Provide the (X, Y) coordinate of the cell's center where the given text is located.  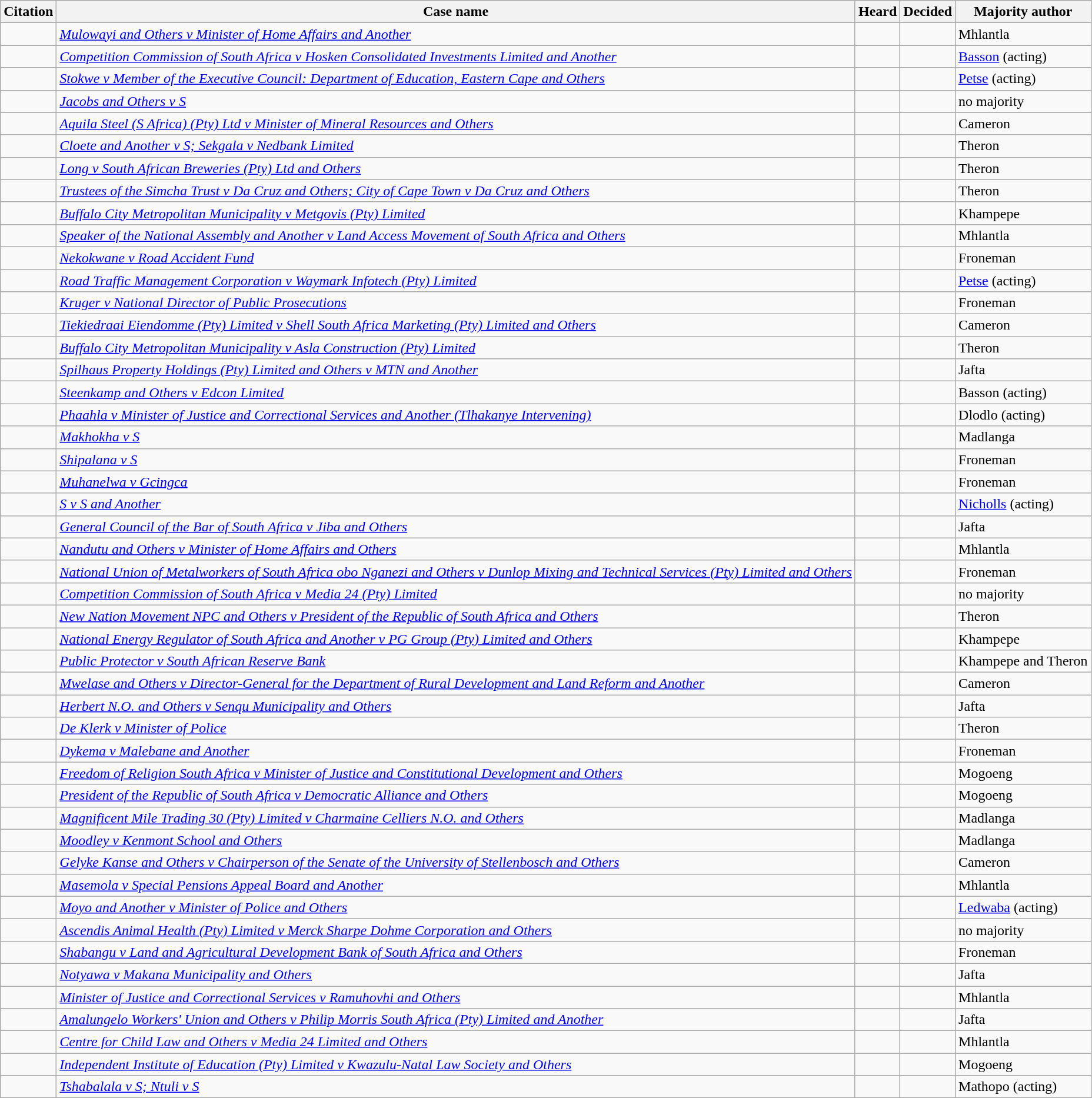
Cloete and Another v S; Sekgala v Nedbank Limited (456, 146)
Nandutu and Others v Minister of Home Affairs and Others (456, 549)
Makhokha v S (456, 437)
Kruger v National Director of Public Prosecutions (456, 303)
Notyawa v Makana Municipality and Others (456, 974)
Trustees of the Simcha Trust v Da Cruz and Others; City of Cape Town v Da Cruz and Others (456, 191)
Centre for Child Law and Others v Media 24 Limited and Others (456, 1042)
Independent Institute of Education (Pty) Limited v Kwazulu-Natal Law Society and Others (456, 1064)
Stokwe v Member of the Executive Council: Department of Education, Eastern Cape and Others (456, 79)
Road Traffic Management Corporation v Waymark Infotech (Pty) Limited (456, 281)
Khampepe and Theron (1024, 661)
Amalungelo Workers' Union and Others v Philip Morris South Africa (Pty) Limited and Another (456, 1020)
Buffalo City Metropolitan Municipality v Metgovis (Pty) Limited (456, 213)
General Council of the Bar of South Africa v Jiba and Others (456, 527)
Mulowayi and Others v Minister of Home Affairs and Another (456, 34)
Competition Commission of South Africa v Hosken Consolidated Investments Limited and Another (456, 56)
Magnificent Mile Trading 30 (Pty) Limited v Charmaine Celliers N.O. and Others (456, 818)
Ascendis Animal Health (Pty) Limited v Merck Sharpe Dohme Corporation and Others (456, 930)
Moodley v Kenmont School and Others (456, 840)
Nekokwane v Road Accident Fund (456, 258)
Shipalana v S (456, 460)
Buffalo City Metropolitan Municipality v Asla Construction (Pty) Limited (456, 348)
President of the Republic of South Africa v Democratic Alliance and Others (456, 796)
Jacobs and Others v S (456, 101)
Herbert N.O. and Others v Senqu Municipality and Others (456, 706)
Mathopo (acting) (1024, 1087)
Speaker of the National Assembly and Another v Land Access Movement of South Africa and Others (456, 235)
Tiekiedraai Eiendomme (Pty) Limited v Shell South Africa Marketing (Pty) Limited and Others (456, 325)
Case name (456, 12)
Freedom of Religion South Africa v Minister of Justice and Constitutional Development and Others (456, 773)
Spilhaus Property Holdings (Pty) Limited and Others v MTN and Another (456, 370)
Decided (928, 12)
Gelyke Kanse and Others v Chairperson of the Senate of the University of Stellenbosch and Others (456, 863)
Nicholls (acting) (1024, 504)
Minister of Justice and Correctional Services v Ramuhovhi and Others (456, 997)
Tshabalala v S; Ntuli v S (456, 1087)
Aquila Steel (S Africa) (Pty) Ltd v Minister of Mineral Resources and Others (456, 124)
Dykema v Malebane and Another (456, 751)
Citation (28, 12)
National Union of Metalworkers of South Africa obo Nganezi and Others v Dunlop Mixing and Technical Services (Pty) Limited and Others (456, 571)
Ledwaba (acting) (1024, 907)
Public Protector v South African Reserve Bank (456, 661)
Heard (877, 12)
Shabangu v Land and Agricultural Development Bank of South Africa and Others (456, 952)
Competition Commission of South Africa v Media 24 (Pty) Limited (456, 594)
New Nation Movement NPC and Others v President of the Republic of South Africa and Others (456, 616)
Majority author (1024, 12)
S v S and Another (456, 504)
De Klerk v Minister of Police (456, 728)
Phaahla v Minister of Justice and Correctional Services and Another (Tlhakanye Intervening) (456, 415)
Long v South African Breweries (Pty) Ltd and Others (456, 168)
Mwelase and Others v Director-General for the Department of Rural Development and Land Reform and Another (456, 684)
Muhanelwa v Gcingca (456, 482)
Dlodlo (acting) (1024, 415)
National Energy Regulator of South Africa and Another v PG Group (Pty) Limited and Others (456, 638)
Masemola v Special Pensions Appeal Board and Another (456, 885)
Moyo and Another v Minister of Police and Others (456, 907)
Steenkamp and Others v Edcon Limited (456, 392)
